Pinpoint the cell where the given text exists, returning its [X, Y] midpoint coordinate. 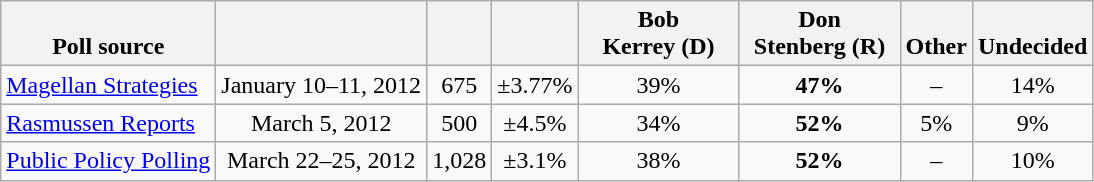
47% [820, 85]
Magellan Strategies [108, 85]
Rasmussen Reports [108, 123]
10% [1032, 161]
9% [1032, 123]
500 [460, 123]
±3.77% [535, 85]
38% [658, 161]
Undecided [1032, 34]
Poll source [108, 34]
34% [658, 123]
675 [460, 85]
January 10–11, 2012 [322, 85]
39% [658, 85]
1,028 [460, 161]
DonStenberg (R) [820, 34]
Public Policy Polling [108, 161]
March 5, 2012 [322, 123]
Other [936, 34]
5% [936, 123]
BobKerrey (D) [658, 34]
14% [1032, 85]
March 22–25, 2012 [322, 161]
±4.5% [535, 123]
±3.1% [535, 161]
